Detect which cell encompasses the target text, then output its (x, y) center coordinate. 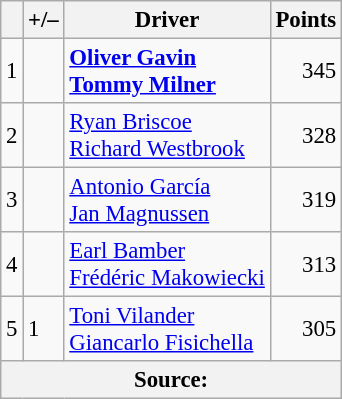
345 (306, 72)
Points (306, 20)
Earl Bamber Frédéric Makowiecki (167, 264)
Oliver Gavin Tommy Milner (167, 72)
4 (12, 264)
+/– (44, 20)
313 (306, 264)
5 (12, 330)
Ryan Briscoe Richard Westbrook (167, 136)
3 (12, 200)
Antonio García Jan Magnussen (167, 200)
319 (306, 200)
Toni Vilander Giancarlo Fisichella (167, 330)
305 (306, 330)
Driver (167, 20)
328 (306, 136)
2 (12, 136)
